Detect which cell encompasses the target text, then output its [x, y] center coordinate. 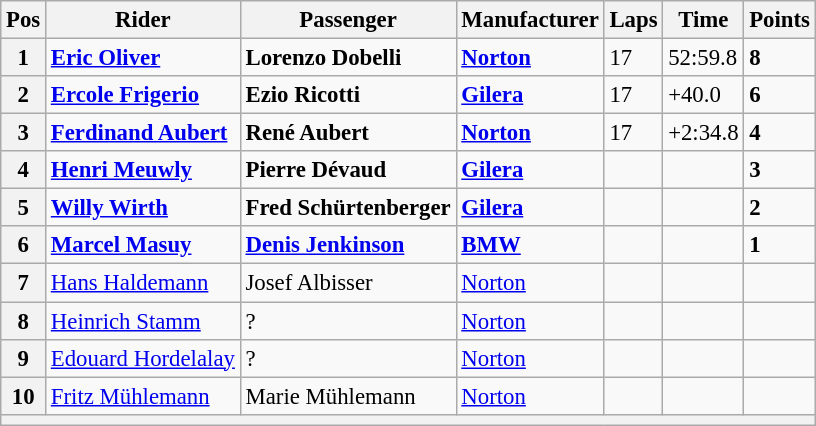
9 [24, 358]
Josef Albisser [348, 283]
Manufacturer [530, 20]
+2:34.8 [704, 133]
Lorenzo Dobelli [348, 58]
Ercole Frigerio [144, 95]
Ezio Ricotti [348, 95]
+40.0 [704, 95]
52:59.8 [704, 58]
Edouard Hordelalay [144, 358]
5 [24, 208]
Henri Meuwly [144, 170]
Ferdinand Aubert [144, 133]
Pos [24, 20]
Denis Jenkinson [348, 245]
10 [24, 396]
Points [780, 20]
Rider [144, 20]
Heinrich Stamm [144, 321]
Laps [634, 20]
Fred Schürtenberger [348, 208]
Hans Haldemann [144, 283]
René Aubert [348, 133]
Marie Mühlemann [348, 396]
Pierre Dévaud [348, 170]
Fritz Mühlemann [144, 396]
Marcel Masuy [144, 245]
7 [24, 283]
Time [704, 20]
Passenger [348, 20]
Eric Oliver [144, 58]
Willy Wirth [144, 208]
BMW [530, 245]
